Return the (X, Y) coordinate for the center point of the cell that contains the specified text.  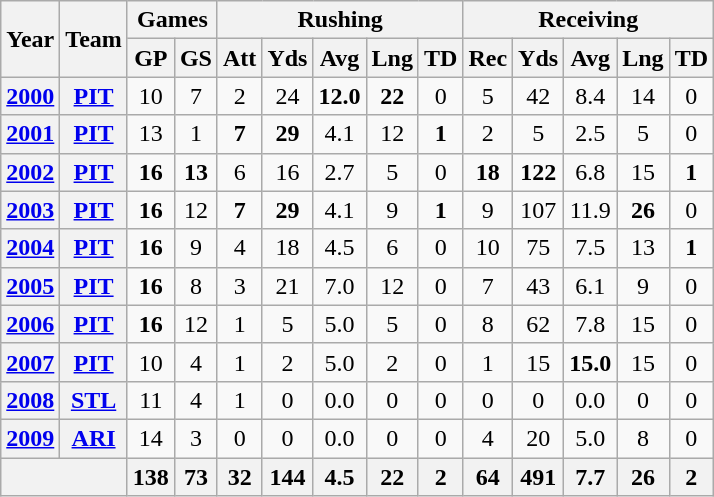
11.9 (590, 210)
24 (288, 96)
2009 (30, 438)
20 (538, 438)
32 (239, 477)
2002 (30, 172)
2008 (30, 400)
21 (288, 286)
64 (488, 477)
2.5 (590, 134)
12.0 (340, 96)
11 (150, 400)
43 (538, 286)
Team (94, 39)
Receiving (588, 20)
62 (538, 324)
2001 (30, 134)
2006 (30, 324)
7.5 (590, 248)
491 (538, 477)
122 (538, 172)
2005 (30, 286)
2004 (30, 248)
73 (196, 477)
2000 (30, 96)
GP (150, 58)
Rushing (340, 20)
144 (288, 477)
7.0 (340, 286)
6.1 (590, 286)
GS (196, 58)
138 (150, 477)
7.7 (590, 477)
8.4 (590, 96)
7.8 (590, 324)
STL (94, 400)
Year (30, 39)
2.7 (340, 172)
Rec (488, 58)
42 (538, 96)
15.0 (590, 362)
Att (239, 58)
ARI (94, 438)
Games (172, 20)
6.8 (590, 172)
2003 (30, 210)
107 (538, 210)
2007 (30, 362)
75 (538, 248)
